Detect which cell encompasses the target text, then output its [x, y] center coordinate. 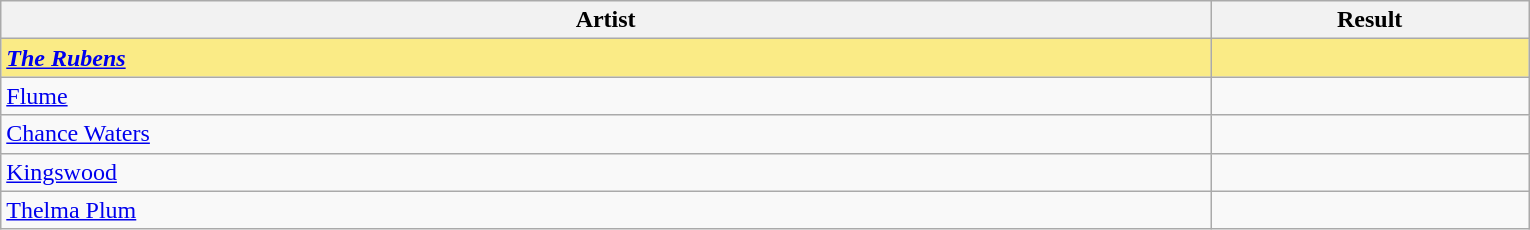
The Rubens [606, 58]
Chance Waters [606, 134]
Kingswood [606, 172]
Result [1369, 20]
Artist [606, 20]
Thelma Plum [606, 210]
Flume [606, 96]
